Return the (X, Y) coordinate for the center point of the cell that contains the specified text.  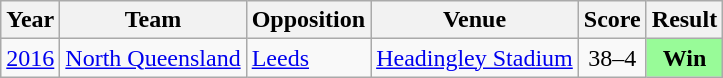
Venue (475, 20)
Score (612, 20)
North Queensland (153, 58)
Leeds (308, 58)
38–4 (612, 58)
2016 (30, 58)
Opposition (308, 20)
Result (684, 20)
Headingley Stadium (475, 58)
Year (30, 20)
Team (153, 20)
Win (684, 58)
